Output the [X, Y] coordinate of the center of the cell containing the given text.  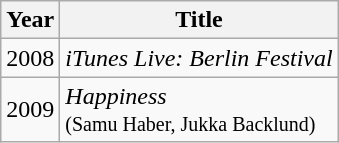
Title [199, 20]
Year [30, 20]
2008 [30, 58]
Happiness(Samu Haber, Jukka Backlund) [199, 110]
2009 [30, 110]
iTunes Live: Berlin Festival [199, 58]
